Find where the given text appears and provide that cell's center as [x, y] coordinate. 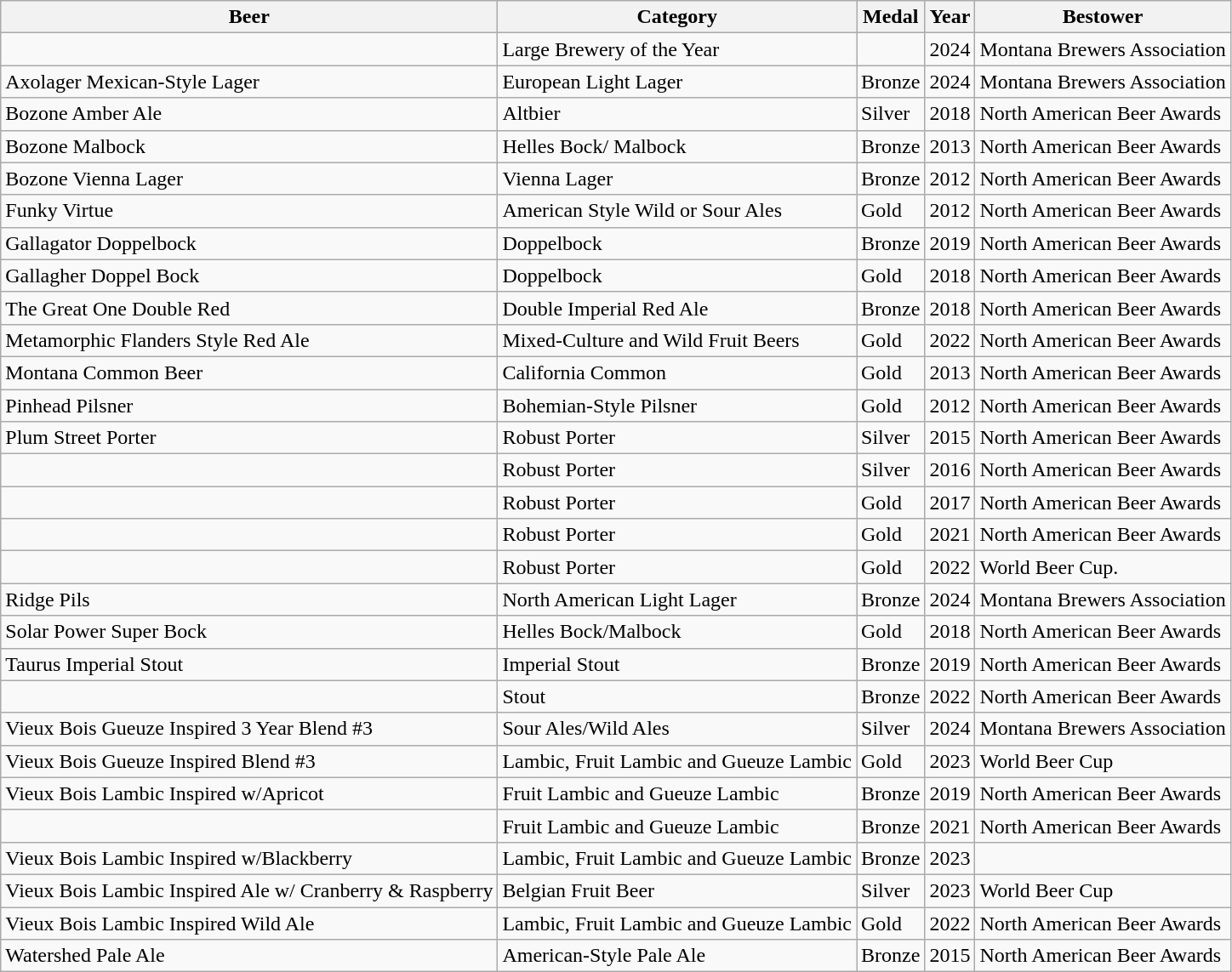
California Common [677, 372]
Gallagher Doppel Bock [249, 276]
Helles Bock/Malbock [677, 632]
Montana Common Beer [249, 372]
Year [950, 17]
Bozone Malbock [249, 146]
The Great One Double Red [249, 308]
Solar Power Super Bock [249, 632]
Vieux Bois Lambic Inspired Ale w/ Cranberry & Raspberry [249, 890]
Vienna Lager [677, 179]
Large Brewery of the Year [677, 49]
Helles Bock/ Malbock [677, 146]
Vieux Bois Lambic Inspired Wild Ale [249, 923]
Plum Street Porter [249, 438]
North American Light Lager [677, 600]
American-Style Pale Ale [677, 956]
Ridge Pils [249, 600]
Bohemian-Style Pilsner [677, 406]
Category [677, 17]
Pinhead Pilsner [249, 406]
2017 [950, 503]
Bestower [1103, 17]
Vieux Bois Lambic Inspired w/Blackberry [249, 858]
Imperial Stout [677, 664]
Medal [890, 17]
Altbier [677, 114]
2016 [950, 470]
World Beer Cup. [1103, 567]
Gallagator Doppelbock [249, 243]
Mixed-Culture and Wild Fruit Beers [677, 340]
Vieux Bois Gueuze Inspired 3 Year Blend #3 [249, 729]
European Light Lager [677, 82]
Axolager Mexican-Style Lager [249, 82]
Sour Ales/Wild Ales [677, 729]
Bozone Vienna Lager [249, 179]
Watershed Pale Ale [249, 956]
Vieux Bois Lambic Inspired w/Apricot [249, 793]
American Style Wild or Sour Ales [677, 211]
Stout [677, 696]
Taurus Imperial Stout [249, 664]
Funky Virtue [249, 211]
Vieux Bois Gueuze Inspired Blend #3 [249, 761]
Belgian Fruit Beer [677, 890]
Beer [249, 17]
Bozone Amber Ale [249, 114]
Metamorphic Flanders Style Red Ale [249, 340]
Double Imperial Red Ale [677, 308]
